Determine the (x, y) coordinate at the center of the cell enclosing the given text.  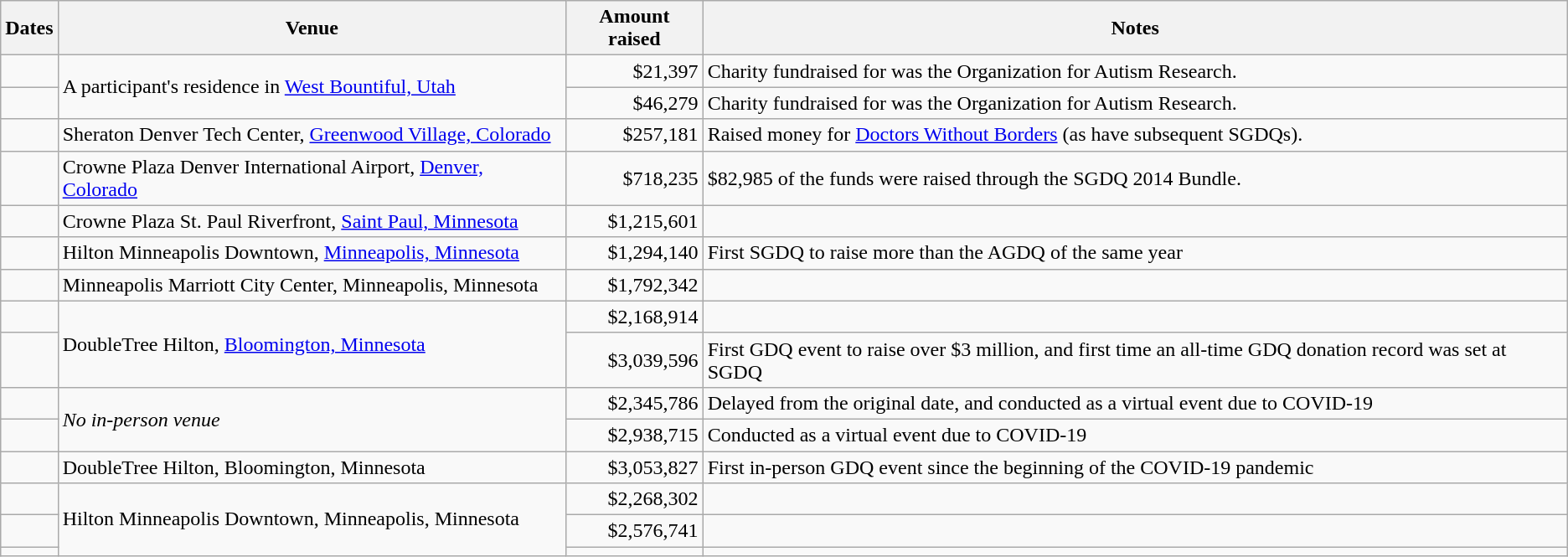
$718,235 (635, 178)
Delayed from the original date, and conducted as a virtual event due to COVID-19 (1135, 403)
Raised money for Doctors Without Borders (as have subsequent SGDQs). (1135, 135)
$2,576,741 (635, 531)
Minneapolis Marriott City Center, Minneapolis, Minnesota (312, 285)
$3,039,596 (635, 360)
$1,792,342 (635, 285)
Sheraton Denver Tech Center, Greenwood Village, Colorado (312, 135)
$1,294,140 (635, 253)
First GDQ event to raise over $3 million, and first time an all-time GDQ donation record was set at SGDQ (1135, 360)
$2,268,302 (635, 499)
Amount raised (635, 28)
Dates (29, 28)
$46,279 (635, 103)
Conducted as a virtual event due to COVID-19 (1135, 435)
Crowne Plaza Denver International Airport, Denver, Colorado (312, 178)
$2,168,914 (635, 317)
$21,397 (635, 71)
$3,053,827 (635, 467)
Venue (312, 28)
$2,345,786 (635, 403)
$1,215,601 (635, 221)
$257,181 (635, 135)
No in-person venue (312, 419)
First SGDQ to raise more than the AGDQ of the same year (1135, 253)
Notes (1135, 28)
First in-person GDQ event since the beginning of the COVID-19 pandemic (1135, 467)
$2,938,715 (635, 435)
A participant's residence in West Bountiful, Utah (312, 87)
$82,985 of the funds were raised through the SGDQ 2014 Bundle. (1135, 178)
Crowne Plaza St. Paul Riverfront, Saint Paul, Minnesota (312, 221)
